Determine the (x, y) coordinate at the center of the cell enclosing the given text.  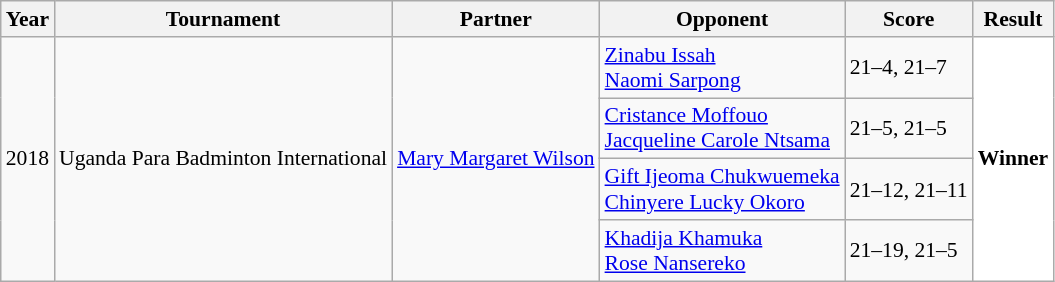
21–4, 21–7 (909, 68)
Year (28, 19)
Opponent (722, 19)
Partner (496, 19)
21–19, 21–5 (909, 250)
Uganda Para Badminton International (223, 159)
Winner (1014, 159)
Khadija Khamuka Rose Nansereko (722, 250)
21–5, 21–5 (909, 128)
Score (909, 19)
Cristance Moffouo Jacqueline Carole Ntsama (722, 128)
Gift Ijeoma Chukwuemeka Chinyere Lucky Okoro (722, 190)
21–12, 21–11 (909, 190)
Tournament (223, 19)
2018 (28, 159)
Result (1014, 19)
Zinabu Issah Naomi Sarpong (722, 68)
Mary Margaret Wilson (496, 159)
